From the cell containing the given text, extract its center point as [x, y] coordinate. 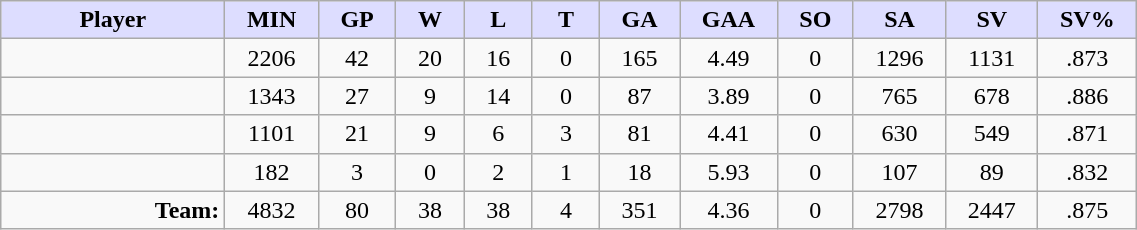
SO [815, 20]
20 [430, 58]
182 [272, 172]
165 [640, 58]
765 [899, 96]
18 [640, 172]
GAA [729, 20]
.886 [1088, 96]
4832 [272, 210]
42 [357, 58]
1343 [272, 96]
6 [498, 134]
549 [992, 134]
89 [992, 172]
351 [640, 210]
SV [992, 20]
1296 [899, 58]
.871 [1088, 134]
T [566, 20]
87 [640, 96]
107 [899, 172]
GP [357, 20]
2 [498, 172]
Team: [113, 210]
Player [113, 20]
W [430, 20]
L [498, 20]
4.36 [729, 210]
3.89 [729, 96]
2798 [899, 210]
.875 [1088, 210]
21 [357, 134]
4 [566, 210]
.873 [1088, 58]
678 [992, 96]
SA [899, 20]
2447 [992, 210]
GA [640, 20]
5.93 [729, 172]
630 [899, 134]
SV% [1088, 20]
27 [357, 96]
81 [640, 134]
4.49 [729, 58]
1131 [992, 58]
80 [357, 210]
MIN [272, 20]
2206 [272, 58]
16 [498, 58]
.832 [1088, 172]
1101 [272, 134]
4.41 [729, 134]
1 [566, 172]
14 [498, 96]
